Search for the cell housing the specified text and yield its (x, y) center coordinate. 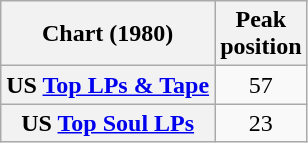
23 (261, 123)
Peakposition (261, 34)
Chart (1980) (108, 34)
US Top Soul LPs (108, 123)
US Top LPs & Tape (108, 85)
57 (261, 85)
